Output the [X, Y] coordinate of the center of the cell containing the given text.  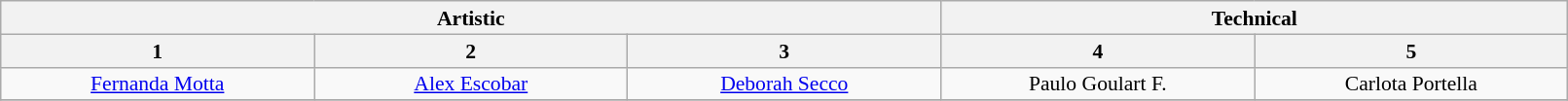
Alex Escobar [471, 84]
Carlota Portella [1411, 84]
5 [1411, 50]
3 [784, 50]
Fernanda Motta [158, 84]
Technical [1255, 17]
Artistic [471, 17]
2 [471, 50]
1 [158, 50]
Paulo Goulart F. [1098, 84]
4 [1098, 50]
Deborah Secco [784, 84]
